Return the (X, Y) coordinate for the center point of the cell that contains the specified text.  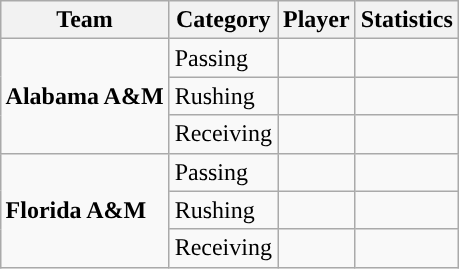
Category (223, 20)
Statistics (406, 20)
Alabama A&M (84, 96)
Team (84, 20)
Player (317, 20)
Florida A&M (84, 210)
